Find where the given text appears and provide that cell's center as [x, y] coordinate. 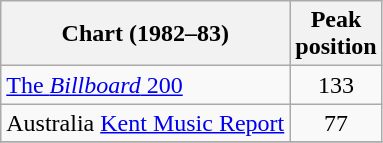
Peakposition [336, 34]
77 [336, 123]
Chart (1982–83) [146, 34]
Australia Kent Music Report [146, 123]
133 [336, 85]
The Billboard 200 [146, 85]
